For the text-containing cell, return its midpoint in [X, Y] coordinate format. 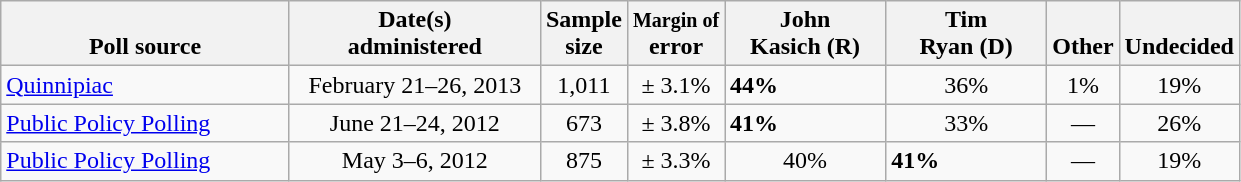
May 3–6, 2012 [414, 161]
Poll source [146, 34]
Margin oferror [676, 34]
June 21–24, 2012 [414, 123]
Samplesize [584, 34]
± 3.8% [676, 123]
33% [966, 123]
Date(s)administered [414, 34]
Other [1083, 34]
26% [1179, 123]
1% [1083, 85]
± 3.3% [676, 161]
36% [966, 85]
JohnKasich (R) [806, 34]
875 [584, 161]
Undecided [1179, 34]
44% [806, 85]
TimRyan (D) [966, 34]
673 [584, 123]
1,011 [584, 85]
February 21–26, 2013 [414, 85]
Quinnipiac [146, 85]
40% [806, 161]
± 3.1% [676, 85]
